From the cell containing the given text, extract its center point as [x, y] coordinate. 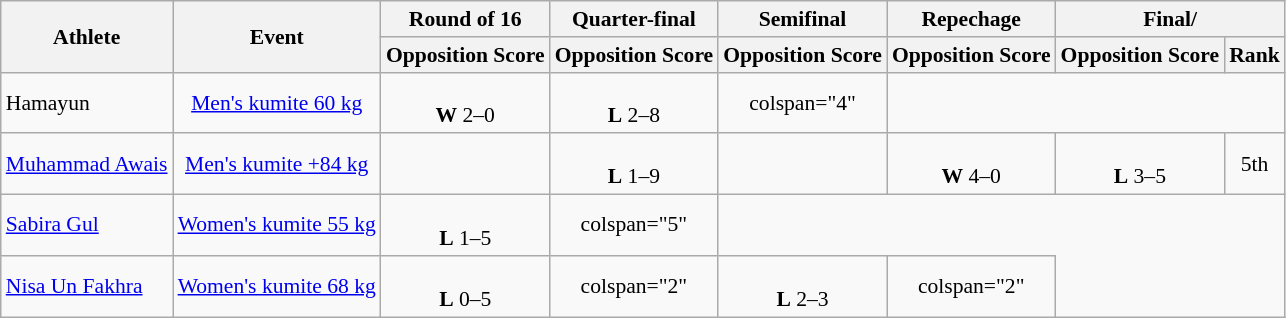
L 3–5 [1140, 164]
Round of 16 [466, 19]
L 0–5 [466, 286]
Final/ [1170, 19]
Nisa Un Fakhra [87, 286]
W 4–0 [972, 164]
colspan="5" [634, 226]
L 2–3 [802, 286]
colspan="4" [802, 102]
Men's kumite 60 kg [277, 102]
Repechage [972, 19]
W 2–0 [466, 102]
Rank [1254, 55]
Semifinal [802, 19]
L 1–9 [634, 164]
Sabira Gul [87, 226]
Quarter-final [634, 19]
L 2–8 [634, 102]
Event [277, 36]
Hamayun [87, 102]
L 1–5 [466, 226]
Men's kumite +84 kg [277, 164]
Women's kumite 68 kg [277, 286]
5th [1254, 164]
Muhammad Awais [87, 164]
Athlete [87, 36]
Women's kumite 55 kg [277, 226]
